Return [X, Y] of the center of cell containing provided text 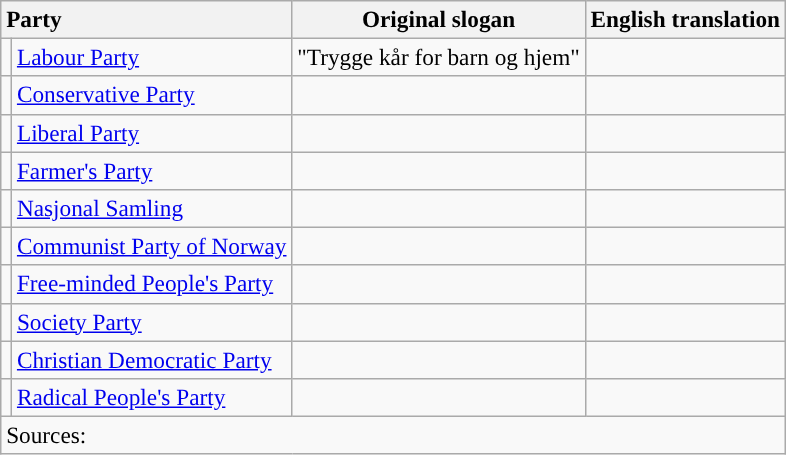
Radical People's Party [152, 397]
"Trygge kår for barn og hjem" [438, 57]
Society Party [152, 322]
Conservative Party [152, 95]
Sources: [394, 435]
Original slogan [438, 19]
Nasjonal Samling [152, 208]
Liberal Party [152, 133]
Free-minded People's Party [152, 284]
English translation [685, 19]
Christian Democratic Party [152, 359]
Communist Party of Norway [152, 246]
Labour Party [152, 57]
Party [146, 19]
Farmer's Party [152, 170]
